Identify which cell holds the provided text, then report its (X, Y) central coordinate. 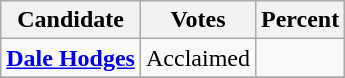
Dale Hodges (71, 58)
Votes (198, 20)
Candidate (71, 20)
Percent (300, 20)
Acclaimed (198, 58)
